Extract the [x, y] coordinate from the center of the cell holding the provided text.  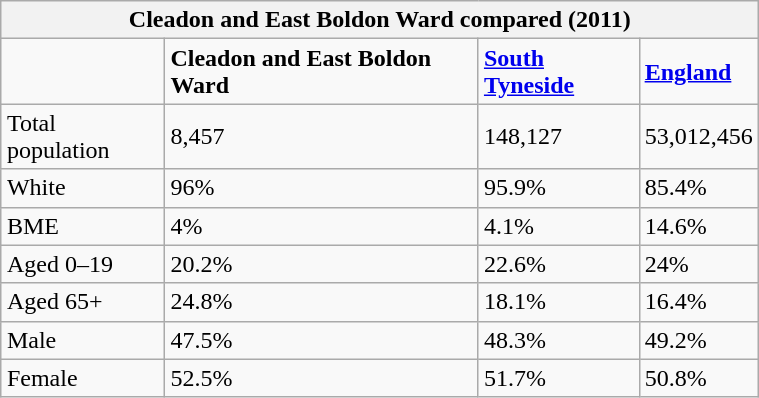
85.4% [698, 188]
50.8% [698, 378]
14.6% [698, 226]
Male [83, 340]
4% [322, 226]
8,457 [322, 136]
51.7% [558, 378]
95.9% [558, 188]
18.1% [558, 302]
16.4% [698, 302]
20.2% [322, 264]
Cleadon and East Boldon Ward [322, 72]
Aged 0–19 [83, 264]
Female [83, 378]
96% [322, 188]
South Tyneside [558, 72]
4.1% [558, 226]
Cleadon and East Boldon Ward compared (2011) [380, 20]
49.2% [698, 340]
148,127 [558, 136]
BME [83, 226]
Total population [83, 136]
22.6% [558, 264]
24% [698, 264]
White [83, 188]
24.8% [322, 302]
Aged 65+ [83, 302]
52.5% [322, 378]
48.3% [558, 340]
47.5% [322, 340]
53,012,456 [698, 136]
England [698, 72]
